Identify which cell holds the provided text, then report its [X, Y] central coordinate. 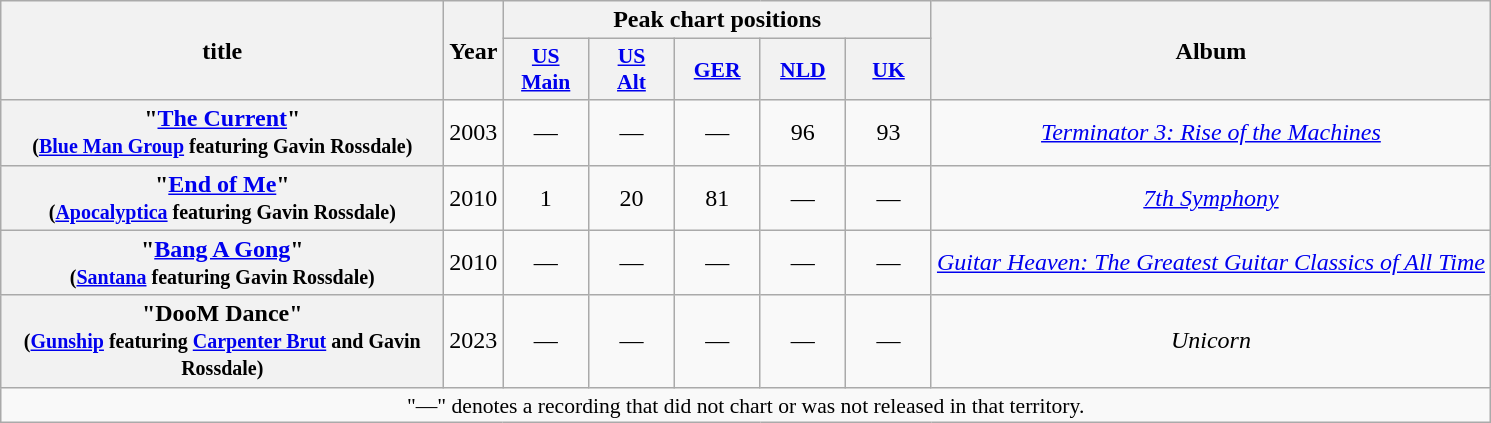
"—" denotes a recording that did not chart or was not released in that territory. [746, 405]
1 [546, 198]
USAlt [632, 70]
"Bang A Gong"(Santana featuring Gavin Rossdale) [222, 262]
20 [632, 198]
81 [717, 198]
UK [889, 70]
USMain [546, 70]
"End of Me"(Apocalyptica featuring Gavin Rossdale) [222, 198]
GER [717, 70]
Unicorn [1210, 341]
Terminator 3: Rise of the Machines [1210, 132]
Guitar Heaven: The Greatest Guitar Classics of All Time [1210, 262]
7th Symphony [1210, 198]
2023 [474, 341]
"DooM Dance"(Gunship featuring Carpenter Brut and Gavin Rossdale) [222, 341]
96 [803, 132]
NLD [803, 70]
Album [1210, 50]
Peak chart positions [718, 20]
2003 [474, 132]
title [222, 50]
Year [474, 50]
"The Current"(Blue Man Group featuring Gavin Rossdale) [222, 132]
93 [889, 132]
